Determine the [x, y] coordinate at the center of the cell enclosing the given text.  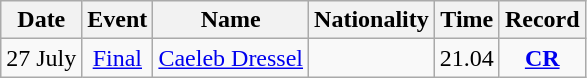
Event [118, 20]
Nationality [372, 20]
21.04 [466, 58]
27 July [42, 58]
Record [542, 20]
Date [42, 20]
Caeleb Dressel [231, 58]
Name [231, 20]
CR [542, 58]
Time [466, 20]
Final [118, 58]
